Pinpoint the cell where the given text exists, returning its [X, Y] midpoint coordinate. 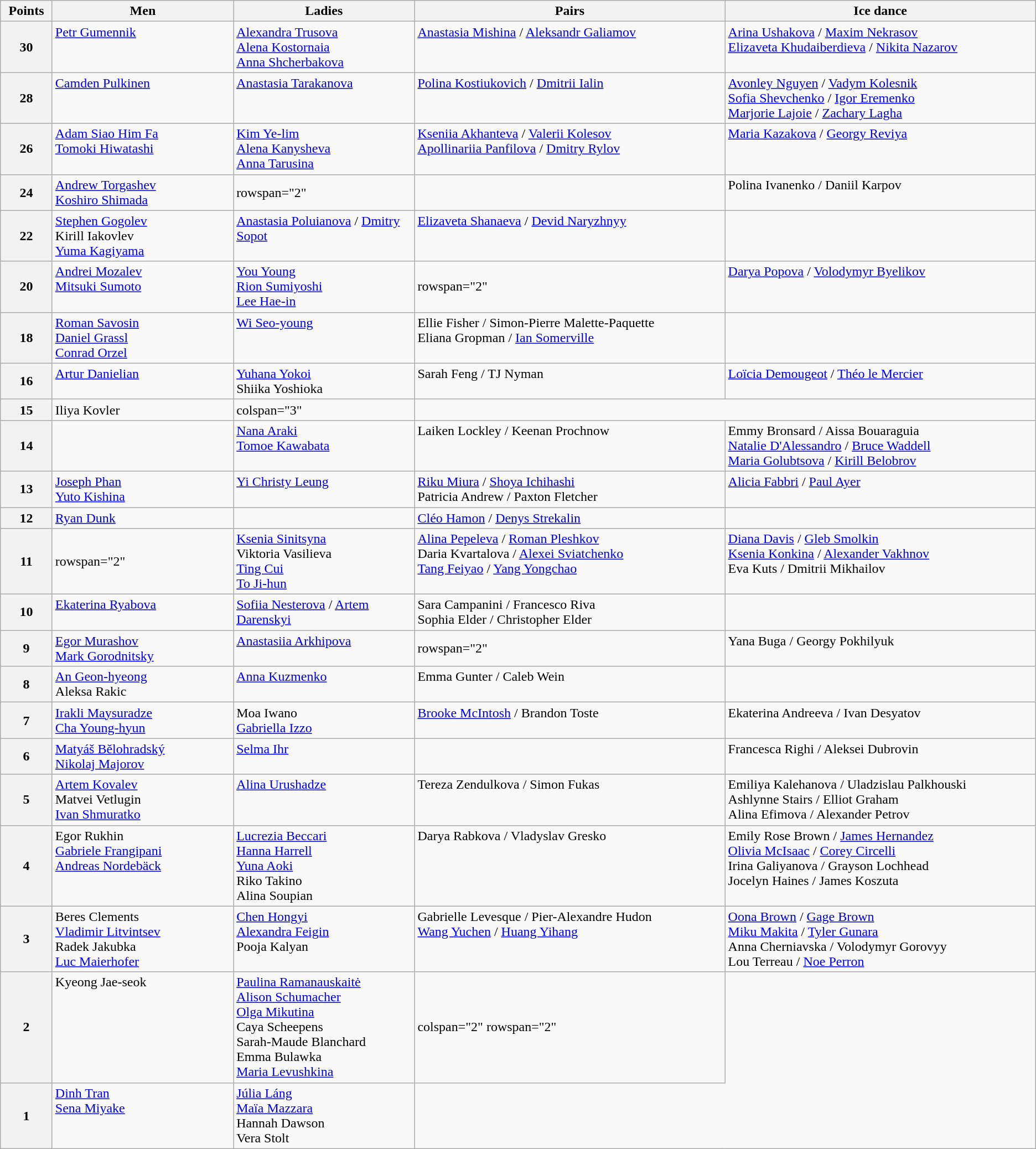
22 [27, 236]
Ice dance [880, 11]
Paulina Ramanauskaitė Alison Schumacher Olga Mikutina Caya Scheepens Sarah-Maude Blanchard Emma Bulawka Maria Levushkina [324, 1027]
Emma Gunter / Caleb Wein [570, 684]
Júlia Láng Maïa Mazzara Hannah Dawson Vera Stolt [324, 1116]
Pairs [570, 11]
Ryan Dunk [143, 517]
Kyeong Jae-seok [143, 1027]
You Young Rion Sumiyoshi Lee Hae-in [324, 287]
Arina Ushakova / Maxim Nekrasov Elizaveta Khudaiberdieva / Nikita Nazarov [880, 47]
24 [27, 193]
Tereza Zendulkova / Simon Fukas [570, 800]
Ellie Fisher / Simon-Pierre Malette-Paquette Eliana Gropman / Ian Somerville [570, 338]
Moa Iwano Gabriella Izzo [324, 721]
Anastasia Poluianova / Dmitry Sopot [324, 236]
Ekaterina Ryabova [143, 612]
Gabrielle Levesque / Pier-Alexandre Hudon Wang Yuchen / Huang Yihang [570, 939]
Emiliya Kalehanova / Uladzislau Palkhouski Ashlynne Stairs / Elliot Graham Alina Efimova / Alexander Petrov [880, 800]
7 [27, 721]
15 [27, 410]
10 [27, 612]
Cléo Hamon / Denys Strekalin [570, 517]
Elizaveta Shanaeva / Devid Naryzhnyy [570, 236]
Alexandra Trusova Alena Kostornaia Anna Shcherbakova [324, 47]
Polina Ivanenko / Daniil Karpov [880, 193]
Artem Kovalev Matvei Vetlugin Ivan Shmuratko [143, 800]
Irakli Maysuradze Cha Young-hyun [143, 721]
Ladies [324, 11]
Iliya Kovler [143, 410]
Artur Danielian [143, 381]
Egor Rukhin Gabriele Frangipani Andreas Nordebäck [143, 866]
An Geon-hyeong Aleksa Rakic [143, 684]
Stephen Gogolev Kirill Iakovlev Yuma Kagiyama [143, 236]
Sofiia Nesterova / Artem Darenskyi [324, 612]
Alina Pepeleva / Roman Pleshkov Daria Kvartalova / Alexei Sviatchenko Tang Feiyao / Yang Yongchao [570, 561]
Emmy Bronsard / Aissa Bouaraguia Natalie D'Alessandro / Bruce Waddell Maria Golubtsova / Kirill Belobrov [880, 446]
30 [27, 47]
12 [27, 517]
Petr Gumennik [143, 47]
Yuhana Yokoi Shiika Yoshioka [324, 381]
Selma Ihr [324, 756]
16 [27, 381]
Anastasia Tarakanova [324, 98]
Yi Christy Leung [324, 489]
9 [27, 649]
2 [27, 1027]
26 [27, 149]
Kseniia Akhanteva / Valerii Kolesov Apollinariia Panfilova / Dmitry Rylov [570, 149]
Diana Davis / Gleb Smolkin Ksenia Konkina / Alexander Vakhnov Eva Kuts / Dmitrii Mikhailov [880, 561]
3 [27, 939]
Matyáš Bělohradský Nikolaj Majorov [143, 756]
Darya Rabkova / Vladyslav Gresko [570, 866]
Beres Clements Vladimir Litvintsev Radek Jakubka Luc Maierhofer [143, 939]
28 [27, 98]
Lucrezia Beccari Hanna Harrell Yuna Aoki Riko Takino Alina Soupian [324, 866]
Ekaterina Andreeva / Ivan Desyatov [880, 721]
Andrei Mozalev Mitsuki Sumoto [143, 287]
Kim Ye-lim Alena Kanysheva Anna Tarusina [324, 149]
Alicia Fabbri / Paul Ayer [880, 489]
Joseph Phan Yuto Kishina [143, 489]
Chen Hongyi Alexandra Feigin Pooja Kalyan [324, 939]
Adam Siao Him Fa Tomoki Hiwatashi [143, 149]
Oona Brown / Gage Brown Miku Makita / Tyler Gunara Anna Cherniavska / Volodymyr Gorovyy Lou Terreau / Noe Perron [880, 939]
Men [143, 11]
5 [27, 800]
20 [27, 287]
Anna Kuzmenko [324, 684]
Anastasia Mishina / Aleksandr Galiamov [570, 47]
6 [27, 756]
4 [27, 866]
Egor Murashov Mark Gorodnitsky [143, 649]
13 [27, 489]
Francesca Righi / Aleksei Dubrovin [880, 756]
18 [27, 338]
Points [27, 11]
Dinh Tran Sena Miyake [143, 1116]
colspan="2" rowspan="2" [570, 1027]
Alina Urushadze [324, 800]
11 [27, 561]
14 [27, 446]
Loïcia Demougeot / Théo le Mercier [880, 381]
Laiken Lockley / Keenan Prochnow [570, 446]
Yana Buga / Georgy Pokhilyuk [880, 649]
Sara Campanini / Francesco Riva Sophia Elder / Christopher Elder [570, 612]
Anastasiia Arkhipova [324, 649]
Polina Kostiukovich / Dmitrii Ialin [570, 98]
Ksenia Sinitsyna Viktoria Vasilieva Ting Cui To Ji-hun [324, 561]
Maria Kazakova / Georgy Reviya [880, 149]
Darya Popova / Volodymyr Byelikov [880, 287]
Roman Savosin Daniel Grassl Conrad Orzel [143, 338]
Nana Araki Tomoe Kawabata [324, 446]
8 [27, 684]
Andrew Torgashev Koshiro Shimada [143, 193]
Riku Miura / Shoya Ichihashi Patricia Andrew / Paxton Fletcher [570, 489]
1 [27, 1116]
Emily Rose Brown / James Hernandez Olivia McIsaac / Corey Circelli Irina Galiyanova / Grayson Lochhead Jocelyn Haines / James Koszuta [880, 866]
Wi Seo-young [324, 338]
Sarah Feng / TJ Nyman [570, 381]
Avonley Nguyen / Vadym Kolesnik Sofia Shevchenko / Igor Eremenko Marjorie Lajoie / Zachary Lagha [880, 98]
Brooke McIntosh / Brandon Toste [570, 721]
colspan="3" [324, 410]
Camden Pulkinen [143, 98]
